Pinpoint the cell where the given text exists, returning its (X, Y) midpoint coordinate. 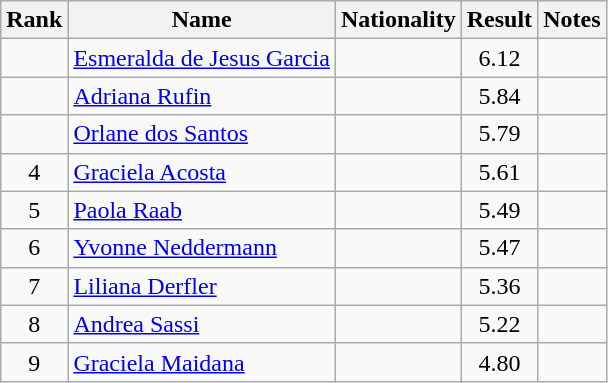
Notes (572, 20)
6 (34, 248)
7 (34, 286)
9 (34, 362)
Andrea Sassi (202, 324)
Esmeralda de Jesus Garcia (202, 58)
Paola Raab (202, 210)
Rank (34, 20)
Liliana Derfler (202, 286)
Yvonne Neddermann (202, 248)
5.84 (499, 96)
Result (499, 20)
5.22 (499, 324)
4 (34, 172)
4.80 (499, 362)
5.49 (499, 210)
Graciela Maidana (202, 362)
Adriana Rufin (202, 96)
5.36 (499, 286)
6.12 (499, 58)
5 (34, 210)
5.61 (499, 172)
5.79 (499, 134)
5.47 (499, 248)
Orlane dos Santos (202, 134)
Nationality (398, 20)
Name (202, 20)
8 (34, 324)
Graciela Acosta (202, 172)
